Pinpoint the cell where the given text exists, returning its [x, y] midpoint coordinate. 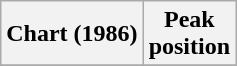
Peakposition [189, 34]
Chart (1986) [72, 34]
